Find where the given text appears and provide that cell's center as [X, Y] coordinate. 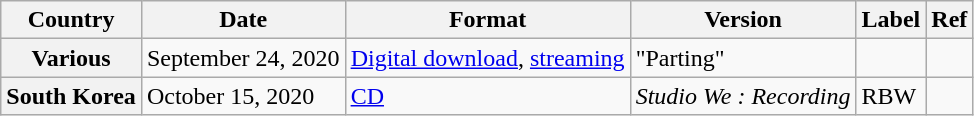
RBW [891, 96]
Country [72, 20]
Format [488, 20]
September 24, 2020 [243, 58]
Ref [950, 20]
Various [72, 58]
Version [743, 20]
Label [891, 20]
CD [488, 96]
October 15, 2020 [243, 96]
South Korea [72, 96]
Digital download, streaming [488, 58]
Studio We : Recording [743, 96]
Date [243, 20]
"Parting" [743, 58]
